Pinpoint the cell where the given text exists, returning its (x, y) midpoint coordinate. 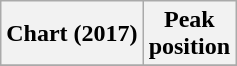
Peak position (189, 34)
Chart (2017) (72, 34)
